Scan for the cell matching the given text and deliver its (X, Y) coordinate at center. 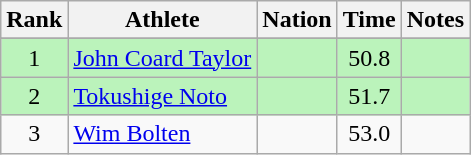
Athlete (162, 20)
51.7 (369, 96)
Nation (297, 20)
Notes (435, 20)
2 (34, 96)
50.8 (369, 58)
Wim Bolten (162, 134)
1 (34, 58)
John Coard Taylor (162, 58)
Rank (34, 20)
3 (34, 134)
53.0 (369, 134)
Tokushige Noto (162, 96)
Time (369, 20)
